Return [X, Y] of the center of cell containing provided text 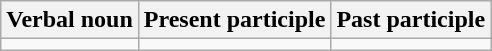
Verbal noun [70, 20]
Present participle [234, 20]
Past participle [411, 20]
